Return [x, y] of the center of cell containing provided text 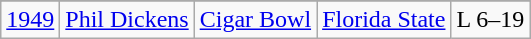
Cigar Bowl [255, 20]
Phil Dickens [127, 20]
1949 [30, 20]
Florida State [384, 20]
L 6–19 [490, 20]
